Detect which cell encompasses the target text, then output its [X, Y] center coordinate. 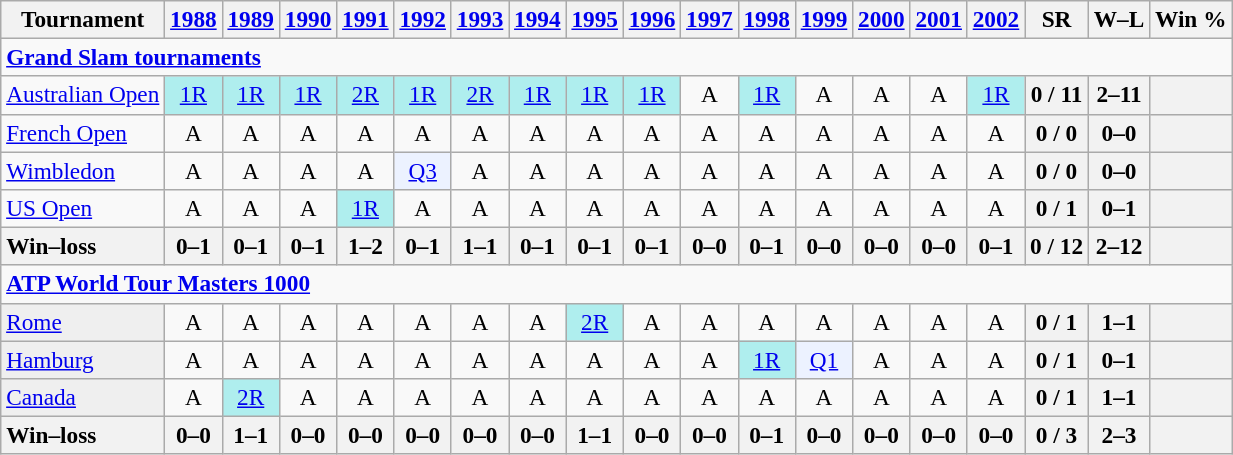
0 / 3 [1057, 435]
1999 [824, 19]
Rome [83, 322]
1998 [766, 19]
Q1 [824, 359]
2001 [938, 19]
2–3 [1118, 435]
1996 [652, 19]
Wimbledon [83, 170]
2000 [882, 19]
1992 [422, 19]
Tournament [83, 19]
2–12 [1118, 246]
US Open [83, 208]
1994 [538, 19]
1997 [710, 19]
SR [1057, 19]
Canada [83, 397]
W–L [1118, 19]
1991 [366, 19]
1995 [594, 19]
Australian Open [83, 95]
1990 [308, 19]
0 / 12 [1057, 246]
2002 [996, 19]
Win % [1191, 19]
1–2 [366, 246]
1993 [480, 19]
ATP World Tour Masters 1000 [616, 284]
2–11 [1118, 95]
Q3 [422, 170]
Grand Slam tournaments [616, 57]
1988 [194, 19]
French Open [83, 133]
0 / 11 [1057, 95]
1989 [250, 19]
Hamburg [83, 359]
